Return the [X, Y] coordinate for the center point of the cell that contains the specified text.  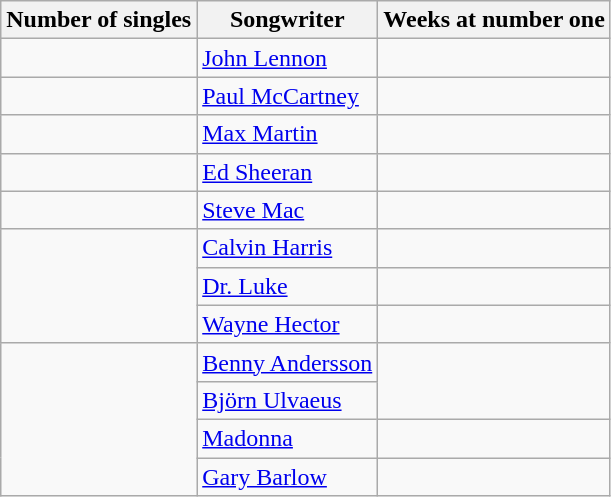
Madonna [288, 438]
Ed Sheeran [288, 172]
Weeks at number one [494, 20]
Songwriter [288, 20]
Paul McCartney [288, 96]
Björn Ulvaeus [288, 400]
John Lennon [288, 58]
Benny Andersson [288, 362]
Gary Barlow [288, 477]
Calvin Harris [288, 248]
Number of singles [99, 20]
Steve Mac [288, 210]
Max Martin [288, 134]
Dr. Luke [288, 286]
Wayne Hector [288, 324]
